From the cell containing the given text, extract its center point as (X, Y) coordinate. 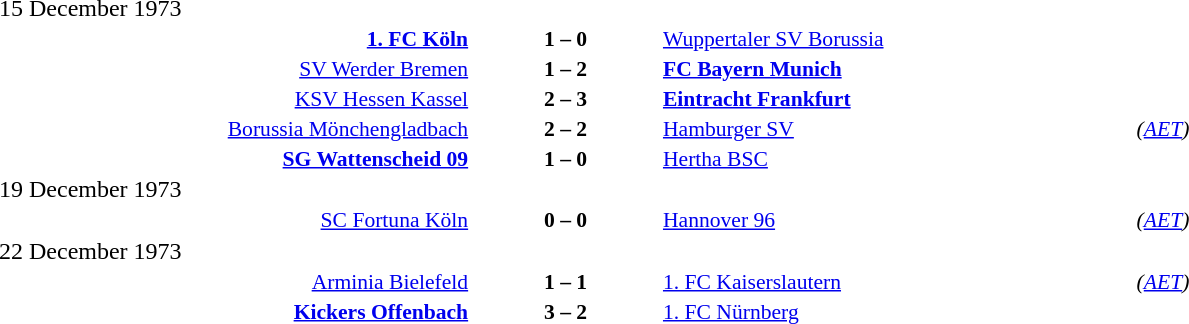
Hannover 96 (897, 220)
1 – 1 (566, 282)
FC Bayern Munich (897, 68)
1. FC Kaiserslautern (897, 282)
1 – 2 (566, 68)
Hamburger SV (897, 128)
0 – 0 (566, 220)
2 – 3 (566, 98)
Eintracht Frankfurt (897, 98)
2 – 2 (566, 128)
Wuppertaler SV Borussia (897, 38)
Hertha BSC (897, 158)
